Locate the cell with the specified text and output its [x, y] center coordinate. 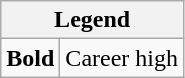
Bold [30, 58]
Career high [122, 58]
Legend [92, 20]
